Capture the cell that displays the provided text and extract its (x, y) central coordinate. 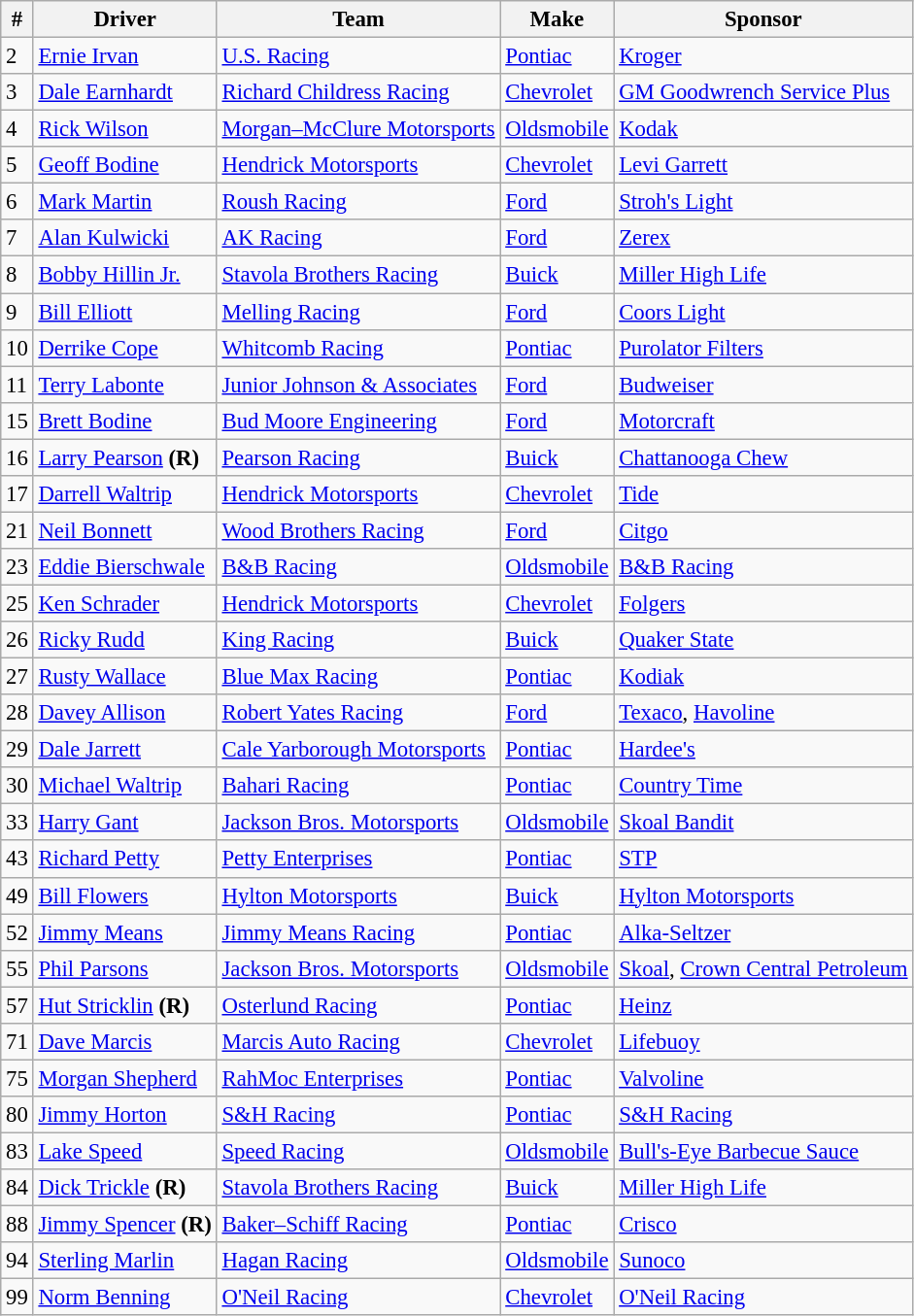
88 (17, 1225)
4 (17, 129)
STP (763, 860)
Jimmy Horton (124, 1115)
Alan Kulwicki (124, 238)
Rusty Wallace (124, 677)
Whitcomb Racing (358, 348)
2 (17, 56)
94 (17, 1261)
Geoff Bodine (124, 165)
Kodiak (763, 677)
Bobby Hillin Jr. (124, 275)
33 (17, 823)
Richard Petty (124, 860)
Sterling Marlin (124, 1261)
Hagan Racing (358, 1261)
Zerex (763, 238)
9 (17, 312)
Bull's-Eye Barbecue Sauce (763, 1151)
25 (17, 603)
23 (17, 567)
Blue Max Racing (358, 677)
Sponsor (763, 19)
Norm Benning (124, 1298)
Crisco (763, 1225)
U.S. Racing (358, 56)
Coors Light (763, 312)
11 (17, 385)
84 (17, 1188)
Skoal Bandit (763, 823)
Quaker State (763, 640)
71 (17, 1042)
Stroh's Light (763, 202)
Dale Earnhardt (124, 92)
16 (17, 457)
43 (17, 860)
Team (358, 19)
Terry Labonte (124, 385)
Larry Pearson (R) (124, 457)
Junior Johnson & Associates (358, 385)
28 (17, 713)
Phil Parsons (124, 968)
Richard Childress Racing (358, 92)
Heinz (763, 1005)
7 (17, 238)
Country Time (763, 786)
Speed Racing (358, 1151)
Texaco, Havoline (763, 713)
6 (17, 202)
RahMoc Enterprises (358, 1078)
Jimmy Means Racing (358, 932)
Osterlund Racing (358, 1005)
52 (17, 932)
57 (17, 1005)
10 (17, 348)
Cale Yarborough Motorsports (358, 750)
Ricky Rudd (124, 640)
99 (17, 1298)
Ernie Irvan (124, 56)
Mark Martin (124, 202)
Bill Elliott (124, 312)
GM Goodwrench Service Plus (763, 92)
Lifebuoy (763, 1042)
King Racing (358, 640)
Morgan–McClure Motorsports (358, 129)
Eddie Bierschwale (124, 567)
Bahari Racing (358, 786)
3 (17, 92)
Brett Bodine (124, 421)
27 (17, 677)
Hut Stricklin (R) (124, 1005)
Folgers (763, 603)
Jimmy Spencer (R) (124, 1225)
Bill Flowers (124, 895)
Kodak (763, 129)
17 (17, 494)
Robert Yates Racing (358, 713)
Sunoco (763, 1261)
Skoal, Crown Central Petroleum (763, 968)
Ken Schrader (124, 603)
Kroger (763, 56)
Derrike Cope (124, 348)
8 (17, 275)
Bud Moore Engineering (358, 421)
Davey Allison (124, 713)
Driver (124, 19)
21 (17, 530)
Rick Wilson (124, 129)
Dale Jarrett (124, 750)
Baker–Schiff Racing (358, 1225)
Jimmy Means (124, 932)
Purolator Filters (763, 348)
49 (17, 895)
Michael Waltrip (124, 786)
Darrell Waltrip (124, 494)
15 (17, 421)
Levi Garrett (763, 165)
Petty Enterprises (358, 860)
Budweiser (763, 385)
75 (17, 1078)
Chattanooga Chew (763, 457)
Marcis Auto Racing (358, 1042)
Harry Gant (124, 823)
Hardee's (763, 750)
80 (17, 1115)
Dave Marcis (124, 1042)
Neil Bonnett (124, 530)
30 (17, 786)
Alka-Seltzer (763, 932)
Dick Trickle (R) (124, 1188)
Valvoline (763, 1078)
Morgan Shepherd (124, 1078)
Pearson Racing (358, 457)
Make (558, 19)
Citgo (763, 530)
Motorcraft (763, 421)
55 (17, 968)
Tide (763, 494)
83 (17, 1151)
Lake Speed (124, 1151)
Melling Racing (358, 312)
26 (17, 640)
AK Racing (358, 238)
5 (17, 165)
Roush Racing (358, 202)
# (17, 19)
29 (17, 750)
Wood Brothers Racing (358, 530)
